Extract the (x, y) coordinate from the center of the cell holding the provided text.  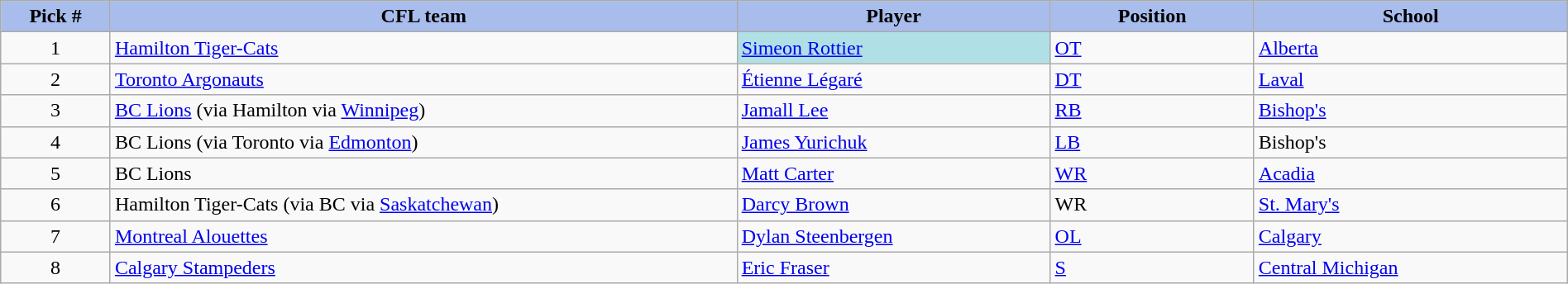
Darcy Brown (893, 205)
Montreal Alouettes (423, 236)
Dylan Steenbergen (893, 236)
Laval (1411, 79)
Jamall Lee (893, 111)
BC Lions (423, 173)
Calgary Stampeders (423, 267)
DT (1152, 79)
1 (56, 48)
OL (1152, 236)
OT (1152, 48)
Simeon Rottier (893, 48)
7 (56, 236)
3 (56, 111)
4 (56, 142)
Player (893, 17)
2 (56, 79)
Central Michigan (1411, 267)
Calgary (1411, 236)
School (1411, 17)
James Yurichuk (893, 142)
Étienne Légaré (893, 79)
Hamilton Tiger-Cats (via BC via Saskatchewan) (423, 205)
S (1152, 267)
Matt Carter (893, 173)
BC Lions (via Hamilton via Winnipeg) (423, 111)
BC Lions (via Toronto via Edmonton) (423, 142)
St. Mary's (1411, 205)
Eric Fraser (893, 267)
CFL team (423, 17)
Acadia (1411, 173)
Toronto Argonauts (423, 79)
Position (1152, 17)
6 (56, 205)
5 (56, 173)
Pick # (56, 17)
RB (1152, 111)
Alberta (1411, 48)
8 (56, 267)
LB (1152, 142)
Hamilton Tiger-Cats (423, 48)
